Locate the cell with the specified text and output its [X, Y] center coordinate. 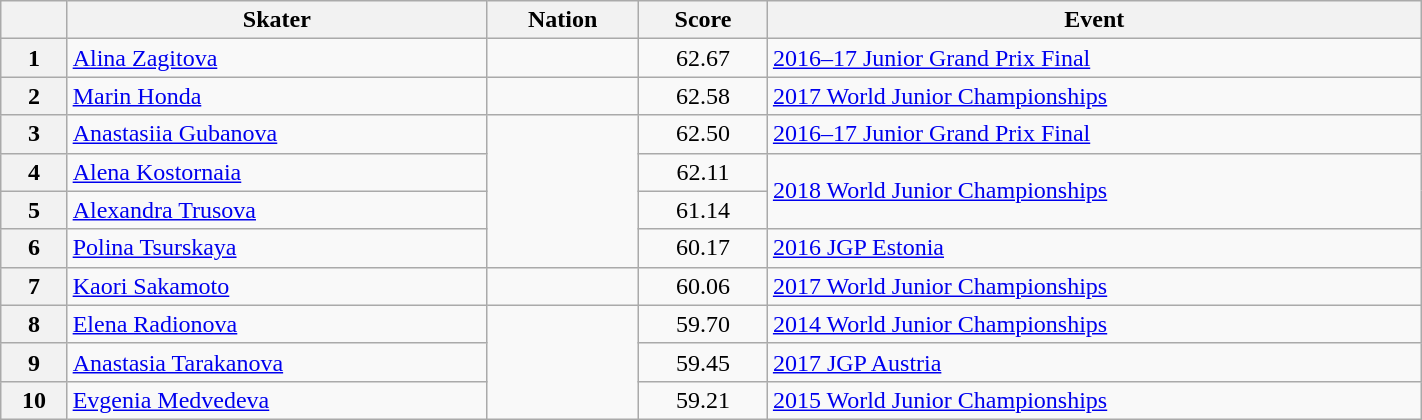
61.14 [704, 210]
10 [34, 400]
2014 World Junior Championships [1094, 324]
9 [34, 362]
Polina Tsurskaya [276, 248]
Anastasiia Gubanova [276, 134]
2018 World Junior Championships [1094, 191]
6 [34, 248]
4 [34, 172]
1 [34, 58]
7 [34, 286]
5 [34, 210]
60.17 [704, 248]
59.70 [704, 324]
2017 JGP Austria [1094, 362]
Alena Kostornaia [276, 172]
2 [34, 96]
Kaori Sakamoto [276, 286]
62.58 [704, 96]
59.45 [704, 362]
62.50 [704, 134]
60.06 [704, 286]
Alexandra Trusova [276, 210]
62.67 [704, 58]
2015 World Junior Championships [1094, 400]
8 [34, 324]
Evgenia Medvedeva [276, 400]
Elena Radionova [276, 324]
3 [34, 134]
Score [704, 20]
Event [1094, 20]
Alina Zagitova [276, 58]
Anastasia Tarakanova [276, 362]
62.11 [704, 172]
2016 JGP Estonia [1094, 248]
Nation [563, 20]
59.21 [704, 400]
Skater [276, 20]
Marin Honda [276, 96]
